Capture the cell that displays the provided text and extract its [X, Y] central coordinate. 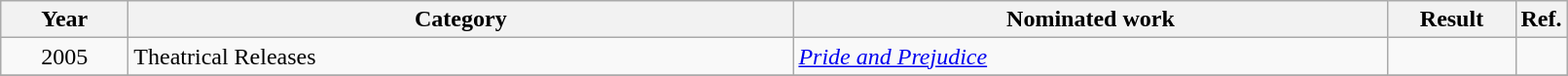
Pride and Prejudice [1090, 57]
Category [461, 19]
Nominated work [1090, 19]
Theatrical Releases [461, 57]
Ref. [1542, 19]
2005 [64, 57]
Year [64, 19]
Result [1452, 19]
